Determine the [x, y] coordinate at the center of the cell enclosing the given text.  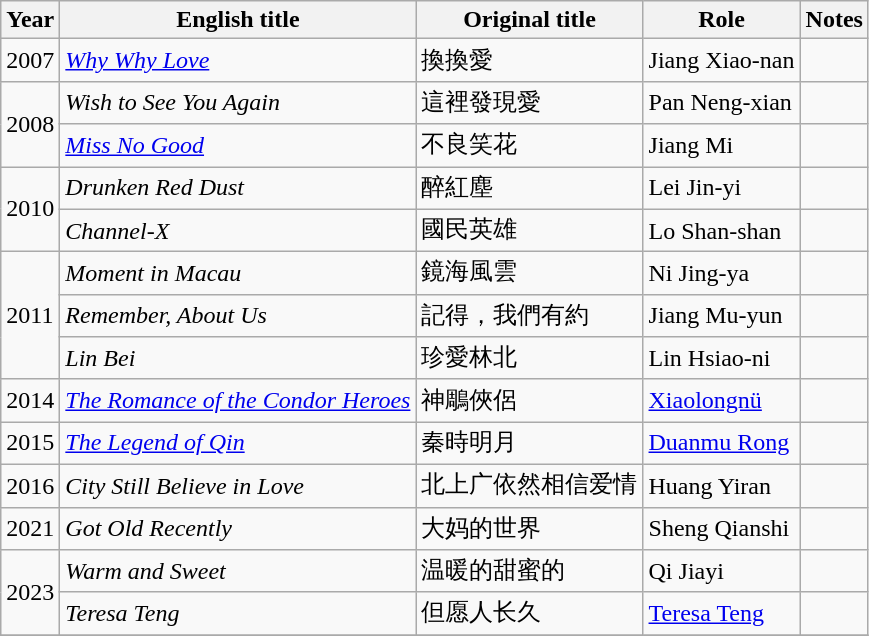
Drunken Red Dust [238, 188]
Channel-X [238, 230]
記得，我們有約 [530, 316]
Role [722, 20]
Moment in Macau [238, 274]
Ni Jing-ya [722, 274]
Jiang Xiao-nan [722, 60]
Original title [530, 20]
換換愛 [530, 60]
Notes [834, 20]
Lei Jin-yi [722, 188]
北上广依然相信爱情 [530, 486]
2016 [30, 486]
2021 [30, 528]
Warm and Sweet [238, 572]
秦時明月 [530, 444]
2015 [30, 444]
這裡發現愛 [530, 102]
Duanmu Rong [722, 444]
Miss No Good [238, 146]
2008 [30, 124]
鏡海風雲 [530, 274]
English title [238, 20]
Wish to See You Again [238, 102]
Jiang Mu-yun [722, 316]
神鵰俠侶 [530, 400]
Huang Yiran [722, 486]
Lo Shan-shan [722, 230]
Year [30, 20]
Lin Hsiao-ni [722, 358]
珍愛林北 [530, 358]
2023 [30, 592]
2007 [30, 60]
大妈的世界 [530, 528]
醉紅塵 [530, 188]
The Legend of Qin [238, 444]
Got Old Recently [238, 528]
Xiaolongnü [722, 400]
Lin Bei [238, 358]
Qi Jiayi [722, 572]
Why Why Love [238, 60]
Jiang Mi [722, 146]
温暖的甜蜜的 [530, 572]
Remember, About Us [238, 316]
Sheng Qianshi [722, 528]
City Still Believe in Love [238, 486]
但愿人长久 [530, 614]
不良笑花 [530, 146]
The Romance of the Condor Heroes [238, 400]
國民英雄 [530, 230]
2014 [30, 400]
Pan Neng-xian [722, 102]
2011 [30, 316]
2010 [30, 208]
